Scan for the cell matching the given text and deliver its [X, Y] coordinate at center. 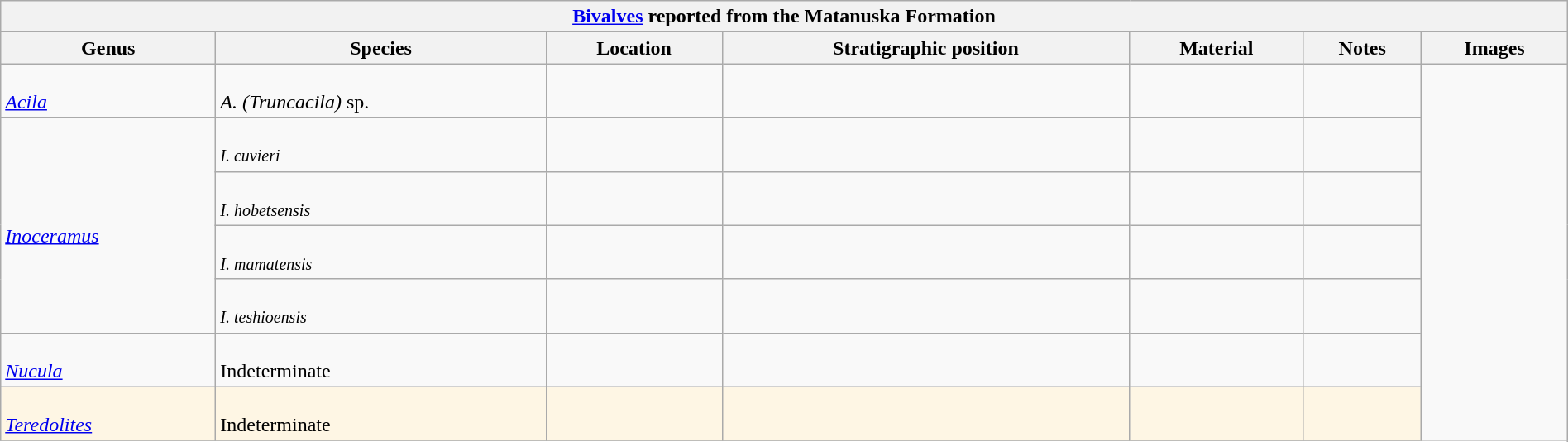
Acila [108, 91]
I. mamatensis [380, 252]
Bivalves reported from the Matanuska Formation [784, 17]
Images [1495, 48]
I. teshioensis [380, 306]
Location [633, 48]
I. cuvieri [380, 144]
Notes [1363, 48]
Nucula [108, 359]
Species [380, 48]
Material [1217, 48]
Teredolites [108, 414]
Stratigraphic position [926, 48]
I. hobetsensis [380, 199]
A. (Truncacila) sp. [380, 91]
Inoceramus [108, 225]
Genus [108, 48]
